Locate the cell with the specified text and output its [X, Y] center coordinate. 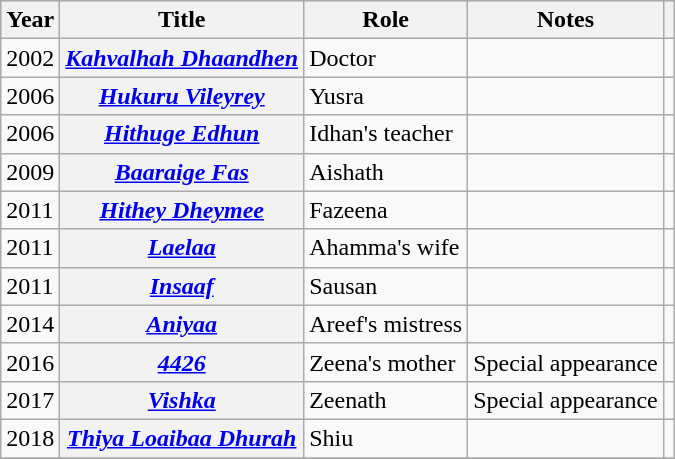
Vishka [182, 400]
2018 [30, 438]
Aishath [386, 172]
Notes [566, 20]
Shiu [386, 438]
Laelaa [182, 248]
Yusra [386, 96]
2002 [30, 58]
Hithuge Edhun [182, 134]
4426 [182, 362]
Kahvalhah Dhaandhen [182, 58]
Sausan [386, 286]
Insaaf [182, 286]
Thiya Loaibaa Dhurah [182, 438]
Areef's mistress [386, 324]
Zeena's mother [386, 362]
2017 [30, 400]
Zeenath [386, 400]
2009 [30, 172]
Idhan's teacher [386, 134]
Hithey Dheymee [182, 210]
Hukuru Vileyrey [182, 96]
Ahamma's wife [386, 248]
Baaraige Fas [182, 172]
Fazeena [386, 210]
Aniyaa [182, 324]
Title [182, 20]
2016 [30, 362]
Role [386, 20]
Doctor [386, 58]
Year [30, 20]
2014 [30, 324]
